Scan for the cell matching the given text and deliver its (X, Y) coordinate at center. 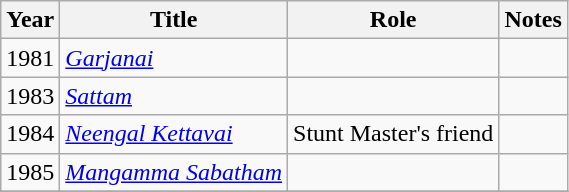
Title (174, 20)
Garjanai (174, 58)
Notes (533, 20)
Stunt Master's friend (394, 134)
Role (394, 20)
Mangamma Sabatham (174, 172)
1985 (30, 172)
1981 (30, 58)
1983 (30, 96)
Neengal Kettavai (174, 134)
Year (30, 20)
Sattam (174, 96)
1984 (30, 134)
